For the text-containing cell, return its midpoint in [x, y] coordinate format. 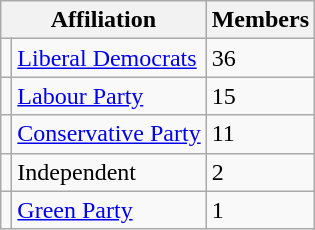
Independent [109, 172]
11 [260, 134]
Labour Party [109, 96]
1 [260, 210]
Conservative Party [109, 134]
36 [260, 58]
Liberal Democrats [109, 58]
2 [260, 172]
Affiliation [104, 20]
15 [260, 96]
Members [260, 20]
Green Party [109, 210]
